Scan for the cell matching the given text and deliver its (x, y) coordinate at center. 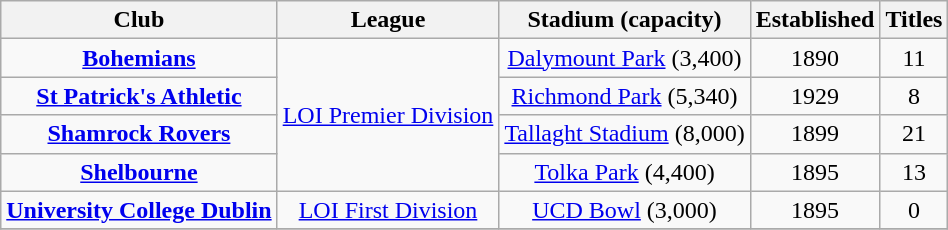
1899 (815, 134)
Established (815, 20)
Tolka Park (4,400) (624, 172)
Shamrock Rovers (139, 134)
1890 (815, 58)
Club (139, 20)
St Patrick's Athletic (139, 96)
Titles (914, 20)
LOI First Division (388, 210)
University College Dublin (139, 210)
13 (914, 172)
21 (914, 134)
League (388, 20)
LOI Premier Division (388, 115)
Tallaght Stadium (8,000) (624, 134)
UCD Bowl (3,000) (624, 210)
Richmond Park (5,340) (624, 96)
0 (914, 210)
Shelbourne (139, 172)
Stadium (capacity) (624, 20)
Bohemians (139, 58)
11 (914, 58)
Dalymount Park (3,400) (624, 58)
1929 (815, 96)
8 (914, 96)
